Output the [X, Y] coordinate of the center of the cell containing the given text.  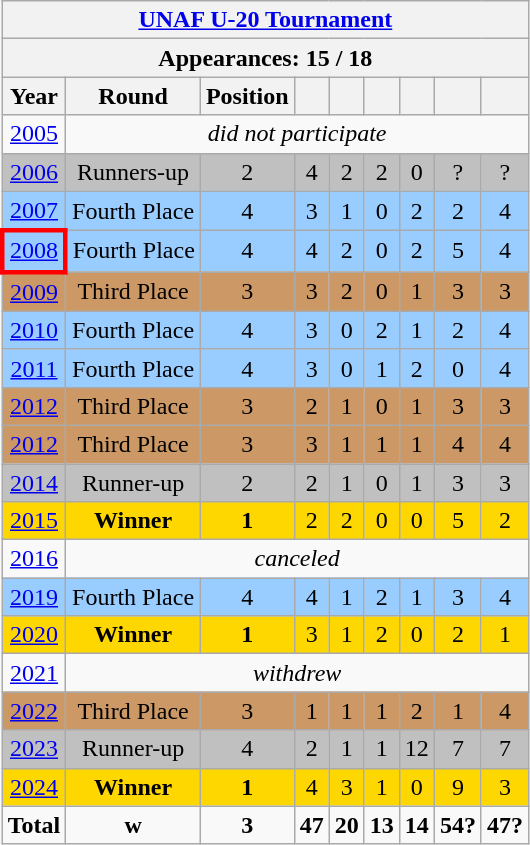
canceled [298, 559]
2024 [34, 787]
2010 [34, 330]
54? [458, 825]
2022 [34, 711]
20 [346, 825]
2019 [34, 597]
47? [504, 825]
2023 [34, 749]
2009 [34, 292]
2006 [34, 172]
47 [312, 825]
12 [416, 749]
did not participate [298, 134]
Appearances: 15 / 18 [265, 58]
2008 [34, 252]
2021 [34, 673]
Position [247, 96]
9 [458, 787]
w [134, 825]
Runners-up [134, 172]
withdrew [298, 673]
13 [382, 825]
Year [34, 96]
2011 [34, 368]
2014 [34, 483]
2016 [34, 559]
2020 [34, 635]
UNAF U-20 Tournament [265, 20]
Round [134, 96]
2015 [34, 521]
14 [416, 825]
2005 [34, 134]
Total [34, 825]
2007 [34, 211]
